Output the [x, y] coordinate of the center of the cell containing the given text.  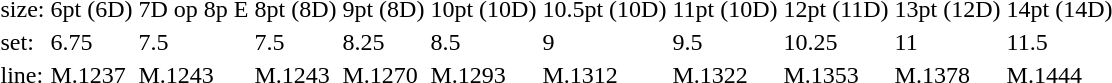
9.5 [725, 42]
10.25 [836, 42]
6.75 [92, 42]
8.25 [384, 42]
11 [948, 42]
8.5 [484, 42]
9 [604, 42]
